Capture the cell that displays the provided text and extract its (x, y) central coordinate. 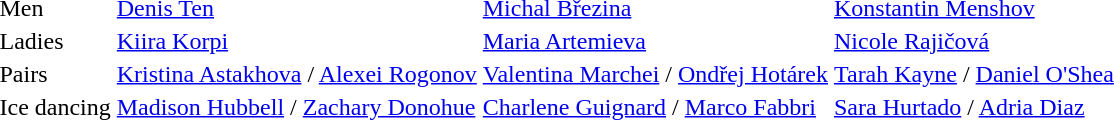
Maria Artemieva (655, 41)
Valentina Marchei / Ondřej Hotárek (655, 74)
Kristina Astakhova / Alexei Rogonov (296, 74)
Kiira Korpi (296, 41)
